For the text-containing cell, return its midpoint in (X, Y) coordinate format. 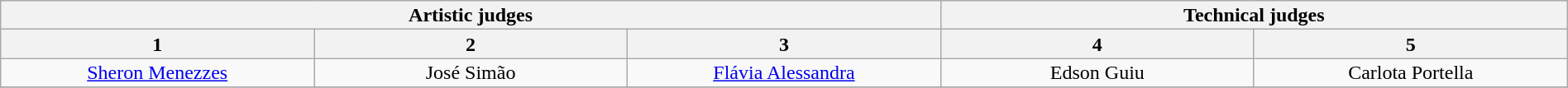
Flávia Alessandra (784, 72)
Technical judges (1254, 15)
3 (784, 44)
5 (1411, 44)
4 (1097, 44)
Sheron Menezzes (157, 72)
Edson Guiu (1097, 72)
Carlota Portella (1411, 72)
José Simão (471, 72)
2 (471, 44)
Artistic judges (471, 15)
1 (157, 44)
